Provide the (x, y) coordinate of the cell's center where the given text is located.  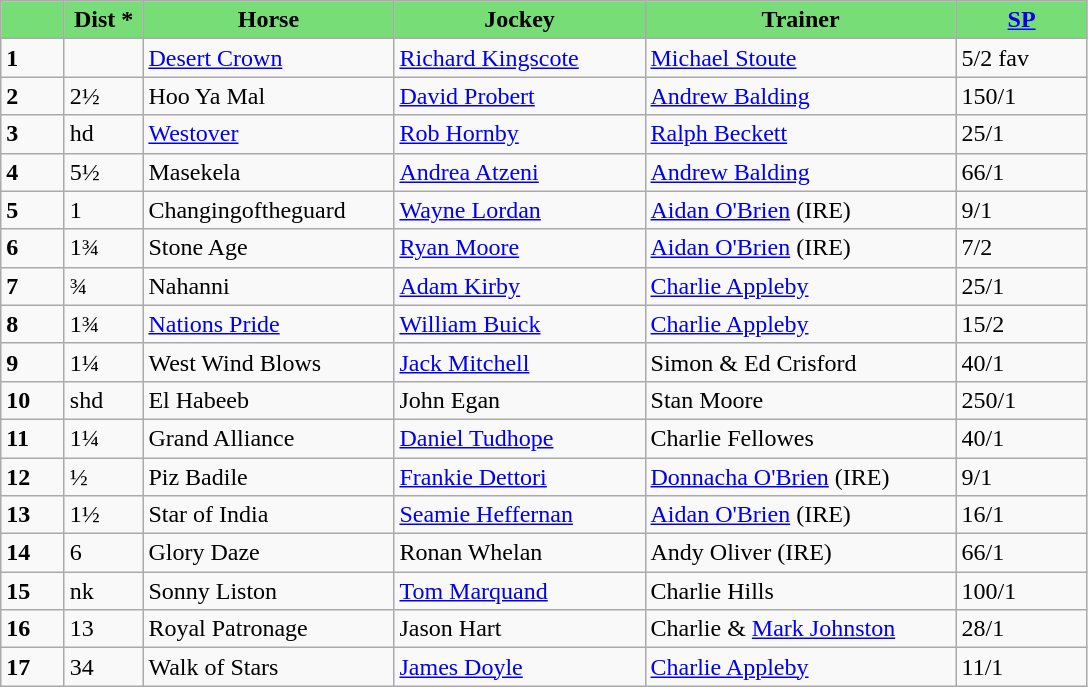
Donnacha O'Brien (IRE) (800, 477)
William Buick (520, 324)
Andrea Atzeni (520, 172)
28/1 (1022, 629)
Tom Marquand (520, 591)
hd (104, 134)
SP (1022, 20)
15/2 (1022, 324)
2 (33, 96)
Simon & Ed Crisford (800, 362)
17 (33, 667)
Wayne Lordan (520, 210)
5½ (104, 172)
Jockey (520, 20)
John Egan (520, 400)
¾ (104, 286)
7 (33, 286)
David Probert (520, 96)
Richard Kingscote (520, 58)
1½ (104, 515)
Adam Kirby (520, 286)
nk (104, 591)
7/2 (1022, 248)
Star of India (268, 515)
Jack Mitchell (520, 362)
Seamie Heffernan (520, 515)
11 (33, 438)
shd (104, 400)
Masekela (268, 172)
100/1 (1022, 591)
Charlie & Mark Johnston (800, 629)
16/1 (1022, 515)
Westover (268, 134)
Sonny Liston (268, 591)
14 (33, 553)
Ronan Whelan (520, 553)
Piz Badile (268, 477)
Desert Crown (268, 58)
Andy Oliver (IRE) (800, 553)
12 (33, 477)
5/2 fav (1022, 58)
Ryan Moore (520, 248)
Horse (268, 20)
Charlie Hills (800, 591)
El Habeeb (268, 400)
Glory Daze (268, 553)
16 (33, 629)
Daniel Tudhope (520, 438)
½ (104, 477)
15 (33, 591)
Nahanni (268, 286)
Trainer (800, 20)
150/1 (1022, 96)
James Doyle (520, 667)
Jason Hart (520, 629)
Walk of Stars (268, 667)
9 (33, 362)
Michael Stoute (800, 58)
Charlie Fellowes (800, 438)
Hoo Ya Mal (268, 96)
Grand Alliance (268, 438)
34 (104, 667)
Rob Hornby (520, 134)
Stone Age (268, 248)
5 (33, 210)
250/1 (1022, 400)
Ralph Beckett (800, 134)
11/1 (1022, 667)
3 (33, 134)
West Wind Blows (268, 362)
Dist * (104, 20)
Royal Patronage (268, 629)
4 (33, 172)
2½ (104, 96)
Stan Moore (800, 400)
10 (33, 400)
Frankie Dettori (520, 477)
8 (33, 324)
Nations Pride (268, 324)
Changingoftheguard (268, 210)
